For the text-containing cell, return its midpoint in [X, Y] coordinate format. 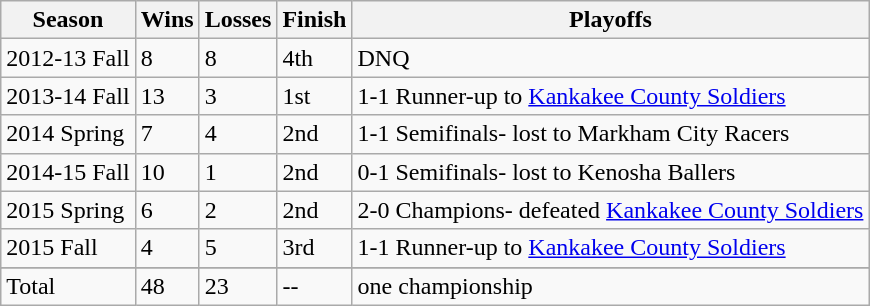
DNQ [610, 58]
48 [167, 286]
Playoffs [610, 20]
Season [68, 20]
5 [238, 248]
Finish [314, 20]
23 [238, 286]
0-1 Semifinals- lost to Kenosha Ballers [610, 172]
2015 Spring [68, 210]
2014-15 Fall [68, 172]
7 [167, 134]
one championship [610, 286]
Wins [167, 20]
13 [167, 96]
1 [238, 172]
2013-14 Fall [68, 96]
3 [238, 96]
-- [314, 286]
2-0 Champions- defeated Kankakee County Soldiers [610, 210]
2012-13 Fall [68, 58]
6 [167, 210]
3rd [314, 248]
2014 Spring [68, 134]
Total [68, 286]
Losses [238, 20]
10 [167, 172]
4th [314, 58]
1st [314, 96]
2 [238, 210]
1-1 Semifinals- lost to Markham City Racers [610, 134]
2015 Fall [68, 248]
